Return the [x, y] coordinate for the center point of the cell that contains the specified text.  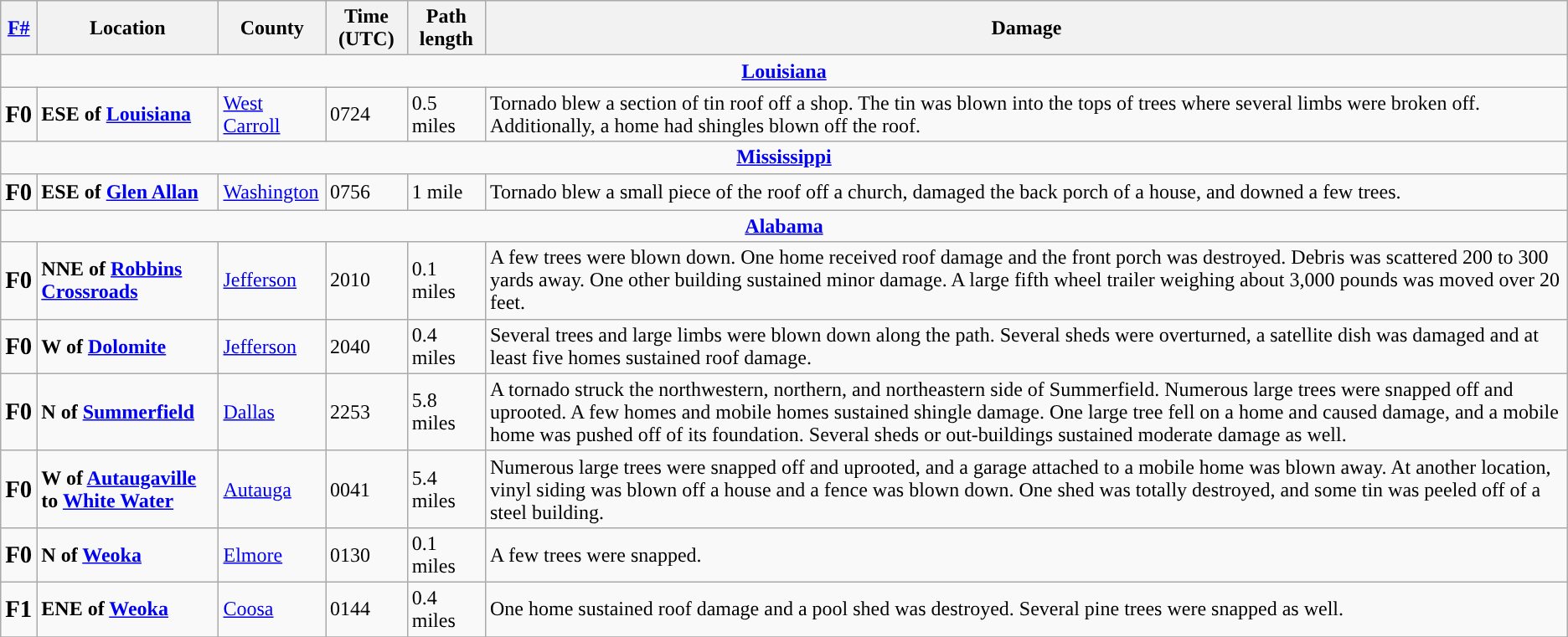
0144 [367, 609]
Tornado blew a small piece of the roof off a church, damaged the back porch of a house, and downed a few trees. [1026, 192]
2253 [367, 412]
F1 [18, 609]
W of Autaugaville to White Water [127, 489]
Path length [446, 28]
ENE of Weoka [127, 609]
ESE of Glen Allan [127, 192]
One home sustained roof damage and a pool shed was destroyed. Several pine trees were snapped as well. [1026, 609]
5.8 miles [446, 412]
Autauga [272, 489]
Location [127, 28]
0041 [367, 489]
N of Weoka [127, 554]
1 mile [446, 192]
N of Summerfield [127, 412]
Mississippi [784, 157]
0724 [367, 114]
A few trees were snapped. [1026, 554]
Elmore [272, 554]
ESE of Louisiana [127, 114]
West Carroll [272, 114]
2040 [367, 347]
0.5 miles [446, 114]
Time (UTC) [367, 28]
Alabama [784, 226]
County [272, 28]
Louisiana [784, 71]
5.4 miles [446, 489]
NNE of Robbins Crossroads [127, 280]
F# [18, 28]
Coosa [272, 609]
Damage [1026, 28]
W of Dolomite [127, 347]
2010 [367, 280]
Dallas [272, 412]
0130 [367, 554]
0756 [367, 192]
Washington [272, 192]
